Output the (X, Y) coordinate of the center of the cell containing the given text.  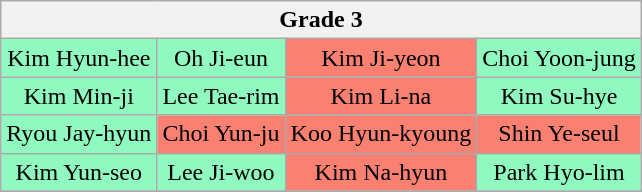
Kim Na-hyun (381, 172)
Oh Ji-eun (221, 58)
Lee Tae-rim (221, 96)
Lee Ji-woo (221, 172)
Kim Li-na (381, 96)
Ryou Jay-hyun (79, 134)
Koo Hyun-kyoung (381, 134)
Choi Yun-ju (221, 134)
Kim Min-ji (79, 96)
Park Hyo-lim (559, 172)
Kim Yun-seo (79, 172)
Kim Ji-yeon (381, 58)
Choi Yoon-jung (559, 58)
Shin Ye-seul (559, 134)
Kim Su-hye (559, 96)
Grade 3 (321, 20)
Kim Hyun-hee (79, 58)
